Output the [X, Y] coordinate of the center of the cell containing the given text.  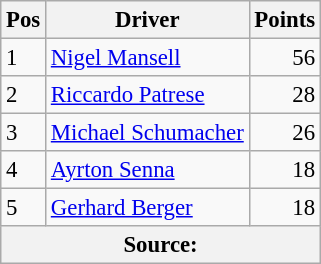
56 [284, 58]
Gerhard Berger [148, 208]
Riccardo Patrese [148, 95]
1 [24, 58]
Michael Schumacher [148, 133]
5 [24, 208]
Driver [148, 20]
4 [24, 170]
Nigel Mansell [148, 58]
Source: [161, 245]
Ayrton Senna [148, 170]
2 [24, 95]
26 [284, 133]
28 [284, 95]
3 [24, 133]
Pos [24, 20]
Points [284, 20]
